Extract the (X, Y) coordinate from the center of the cell holding the provided text.  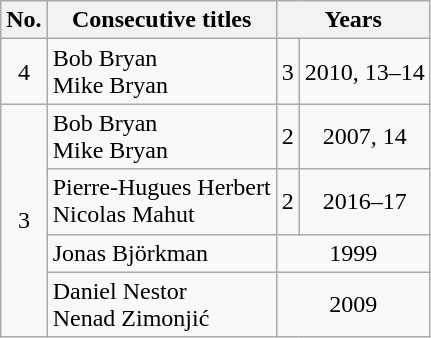
No. (24, 20)
Consecutive titles (162, 20)
2009 (353, 304)
4 (24, 72)
Jonas Björkman (162, 253)
2007, 14 (364, 136)
Years (353, 20)
1999 (353, 253)
2016–17 (364, 202)
Pierre-Hugues Herbert Nicolas Mahut (162, 202)
Daniel Nestor Nenad Zimonjić (162, 304)
2010, 13–14 (364, 72)
